Output the [x, y] coordinate of the center of the cell containing the given text.  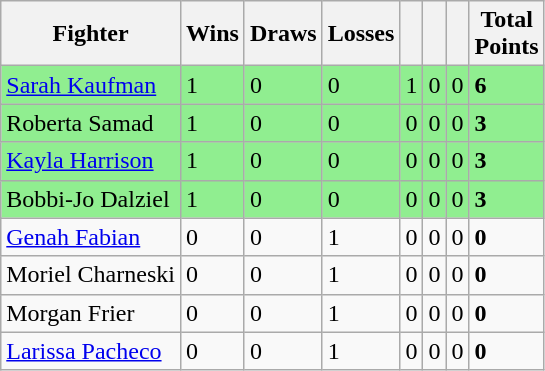
Sarah Kaufman [91, 85]
Fighter [91, 34]
Moriel Charneski [91, 275]
Total Points [506, 34]
Larissa Pacheco [91, 351]
Losses [361, 34]
Morgan Frier [91, 313]
Draws [283, 34]
Roberta Samad [91, 123]
Kayla Harrison [91, 161]
Wins [212, 34]
6 [506, 85]
Bobbi-Jo Dalziel [91, 199]
Genah Fabian [91, 237]
